Provide the [X, Y] coordinate of the cell's center where the given text is located.  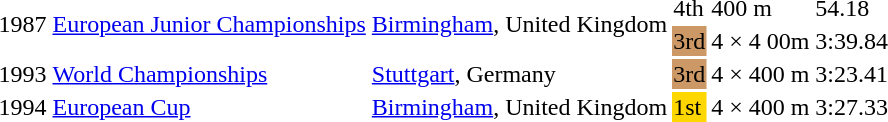
4 × 4 00m [760, 41]
Birmingham, United Kingdom [519, 107]
European Cup [209, 107]
1st [690, 107]
World Championships [209, 74]
Stuttgart, Germany [519, 74]
